Return (X, Y) of the center of cell containing provided text 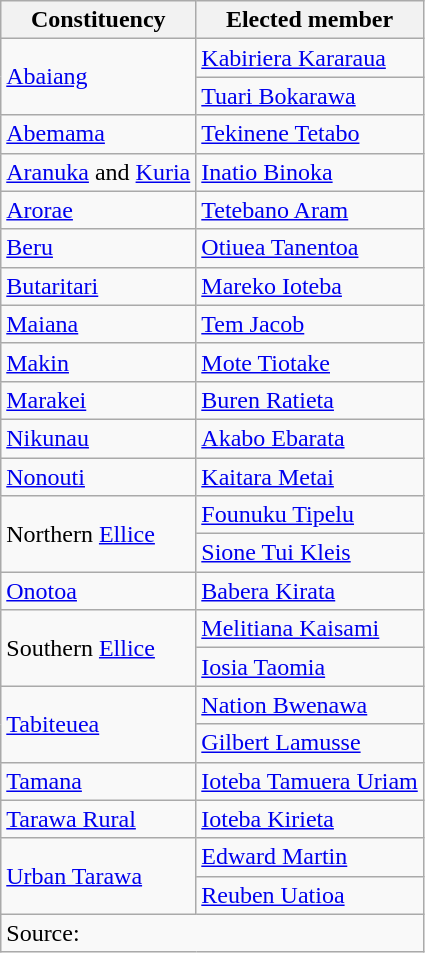
Tabiteuea (98, 724)
Melitiana Kaisami (310, 629)
Otiuea Tanentoa (310, 248)
Edward Martin (310, 857)
Tekinene Tetabo (310, 134)
Tem Jacob (310, 324)
Tamana (98, 781)
Tetebano Aram (310, 210)
Source: (212, 933)
Makin (98, 362)
Elected member (310, 20)
Onotoa (98, 591)
Founuku Tipelu (310, 515)
Akabo Ebarata (310, 438)
Arorae (98, 210)
Butaritari (98, 286)
Nation Bwenawa (310, 705)
Kaitara Metai (310, 477)
Marakei (98, 400)
Nikunau (98, 438)
Southern Ellice (98, 648)
Abaiang (98, 77)
Babera Kirata (310, 591)
Inatio Binoka (310, 172)
Reuben Uatioa (310, 895)
Buren Ratieta (310, 400)
Constituency (98, 20)
Iosia Taomia (310, 667)
Maiana (98, 324)
Mareko Ioteba (310, 286)
Aranuka and Kuria (98, 172)
Ioteba Kirieta (310, 819)
Kabiriera Kararaua (310, 58)
Tuari Bokarawa (310, 96)
Mote Tiotake (310, 362)
Urban Tarawa (98, 876)
Sione Tui Kleis (310, 553)
Abemama (98, 134)
Nonouti (98, 477)
Tarawa Rural (98, 819)
Ioteba Tamuera Uriam (310, 781)
Gilbert Lamusse (310, 743)
Beru (98, 248)
Northern Ellice (98, 534)
